Locate the cell with the specified text and output its [X, Y] center coordinate. 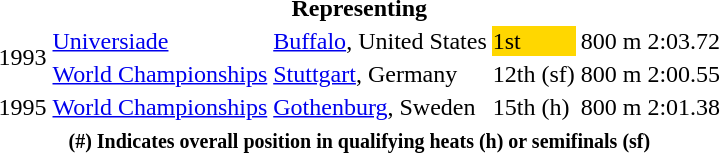
Buffalo, United States [380, 41]
Universiade [160, 41]
1st [534, 41]
Gothenburg, Sweden [380, 107]
Stuttgart, Germany [380, 74]
12th (sf) [534, 74]
15th (h) [534, 107]
